Extract the (X, Y) coordinate from the center of the cell holding the provided text.  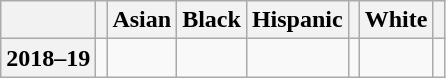
White (396, 20)
Hispanic (297, 20)
Asian (142, 20)
Black (212, 20)
2018–19 (48, 58)
